Output the (X, Y) coordinate of the center of the cell containing the given text.  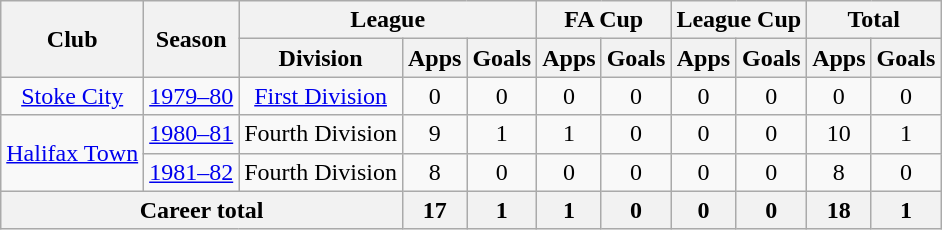
Division (321, 58)
1981–82 (192, 172)
1980–81 (192, 134)
Total (874, 20)
18 (839, 210)
First Division (321, 96)
Season (192, 39)
10 (839, 134)
Career total (202, 210)
Club (72, 39)
9 (434, 134)
Stoke City (72, 96)
League Cup (739, 20)
17 (434, 210)
League (388, 20)
FA Cup (604, 20)
Halifax Town (72, 153)
1979–80 (192, 96)
